Extract the (X, Y) coordinate from the center of the cell holding the provided text.  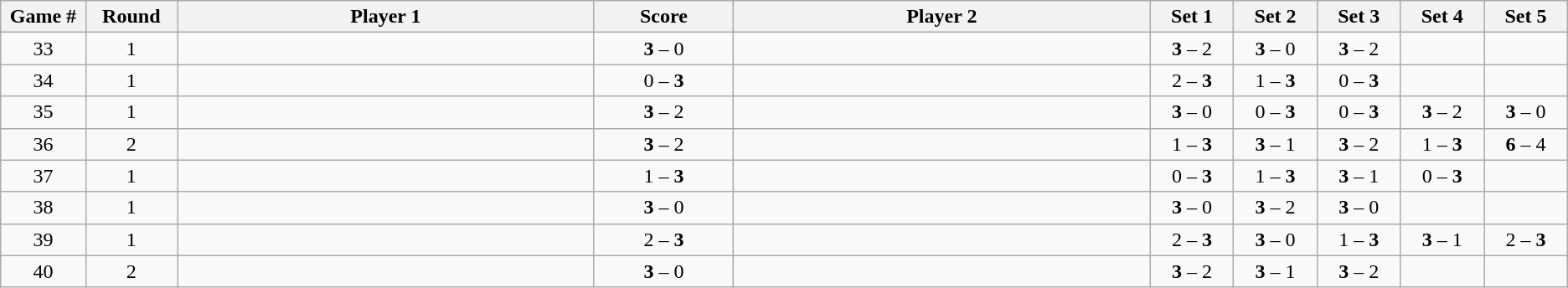
Set 1 (1192, 17)
40 (44, 271)
Set 4 (1442, 17)
Score (663, 17)
Game # (44, 17)
Player 2 (941, 17)
39 (44, 239)
Player 1 (386, 17)
Set 3 (1359, 17)
Round (131, 17)
34 (44, 80)
37 (44, 176)
36 (44, 144)
Set 2 (1276, 17)
6 – 4 (1526, 144)
35 (44, 112)
Set 5 (1526, 17)
38 (44, 208)
33 (44, 49)
